Detect which cell encompasses the target text, then output its [X, Y] center coordinate. 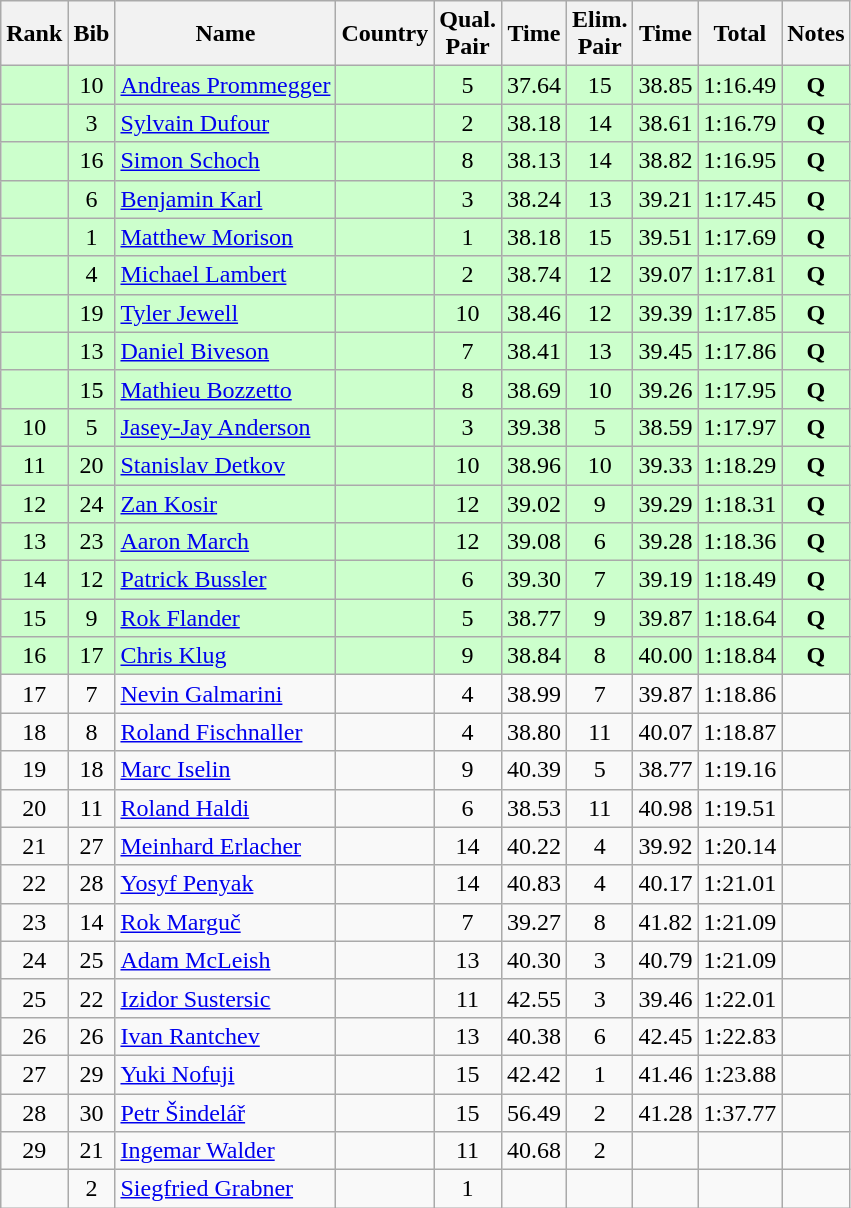
Meinhard Erlacher [226, 846]
Rok Flander [226, 618]
Sylvain Dufour [226, 123]
39.45 [666, 351]
30 [92, 1113]
Mathieu Bozzetto [226, 389]
39.21 [666, 199]
42.45 [666, 1036]
38.41 [534, 351]
1:20.14 [740, 846]
1:17.85 [740, 313]
Rank [34, 34]
Yosyf Penyak [226, 884]
Michael Lambert [226, 275]
Roland Fischnaller [226, 732]
1:17.69 [740, 237]
38.53 [534, 808]
1:17.95 [740, 389]
38.82 [666, 161]
1:19.16 [740, 770]
1:18.29 [740, 465]
1:22.01 [740, 998]
38.24 [534, 199]
38.84 [534, 656]
42.42 [534, 1074]
38.85 [666, 85]
Elim. Pair [600, 34]
Siegfried Grabner [226, 1189]
39.30 [534, 580]
1:23.88 [740, 1074]
Izidor Sustersic [226, 998]
Zan Kosir [226, 503]
40.79 [666, 960]
1:16.49 [740, 85]
41.46 [666, 1074]
39.51 [666, 237]
Nevin Galmarini [226, 694]
56.49 [534, 1113]
Andreas Prommegger [226, 85]
Tyler Jewell [226, 313]
1:17.81 [740, 275]
38.46 [534, 313]
1:16.95 [740, 161]
1:18.64 [740, 618]
Qual. Pair [468, 34]
1:21.01 [740, 884]
1:18.86 [740, 694]
41.28 [666, 1113]
39.02 [534, 503]
40.68 [534, 1151]
Adam McLeish [226, 960]
38.74 [534, 275]
37.64 [534, 85]
1:18.36 [740, 542]
1:19.51 [740, 808]
39.07 [666, 275]
Aaron March [226, 542]
40.30 [534, 960]
39.26 [666, 389]
38.61 [666, 123]
Yuki Nofuji [226, 1074]
Roland Haldi [226, 808]
Country [385, 34]
Patrick Bussler [226, 580]
38.99 [534, 694]
40.17 [666, 884]
Marc Iselin [226, 770]
Stanislav Detkov [226, 465]
Total [740, 34]
Name [226, 34]
40.98 [666, 808]
1:17.86 [740, 351]
1:22.83 [740, 1036]
38.69 [534, 389]
Jasey-Jay Anderson [226, 427]
41.82 [666, 922]
1:17.45 [740, 199]
39.92 [666, 846]
40.07 [666, 732]
38.96 [534, 465]
Matthew Morison [226, 237]
Bib [92, 34]
39.08 [534, 542]
Chris Klug [226, 656]
40.38 [534, 1036]
38.80 [534, 732]
Simon Schoch [226, 161]
39.39 [666, 313]
39.28 [666, 542]
1:37.77 [740, 1113]
39.27 [534, 922]
38.59 [666, 427]
40.83 [534, 884]
38.13 [534, 161]
1:17.97 [740, 427]
Rok Marguč [226, 922]
Petr Šindelář [226, 1113]
1:18.84 [740, 656]
39.46 [666, 998]
Notes [816, 34]
40.22 [534, 846]
Ingemar Walder [226, 1151]
40.39 [534, 770]
Daniel Biveson [226, 351]
39.19 [666, 580]
39.38 [534, 427]
39.33 [666, 465]
1:16.79 [740, 123]
40.00 [666, 656]
1:18.49 [740, 580]
Ivan Rantchev [226, 1036]
39.29 [666, 503]
1:18.87 [740, 732]
42.55 [534, 998]
Benjamin Karl [226, 199]
1:18.31 [740, 503]
